From the cell containing the given text, extract its center point as [x, y] coordinate. 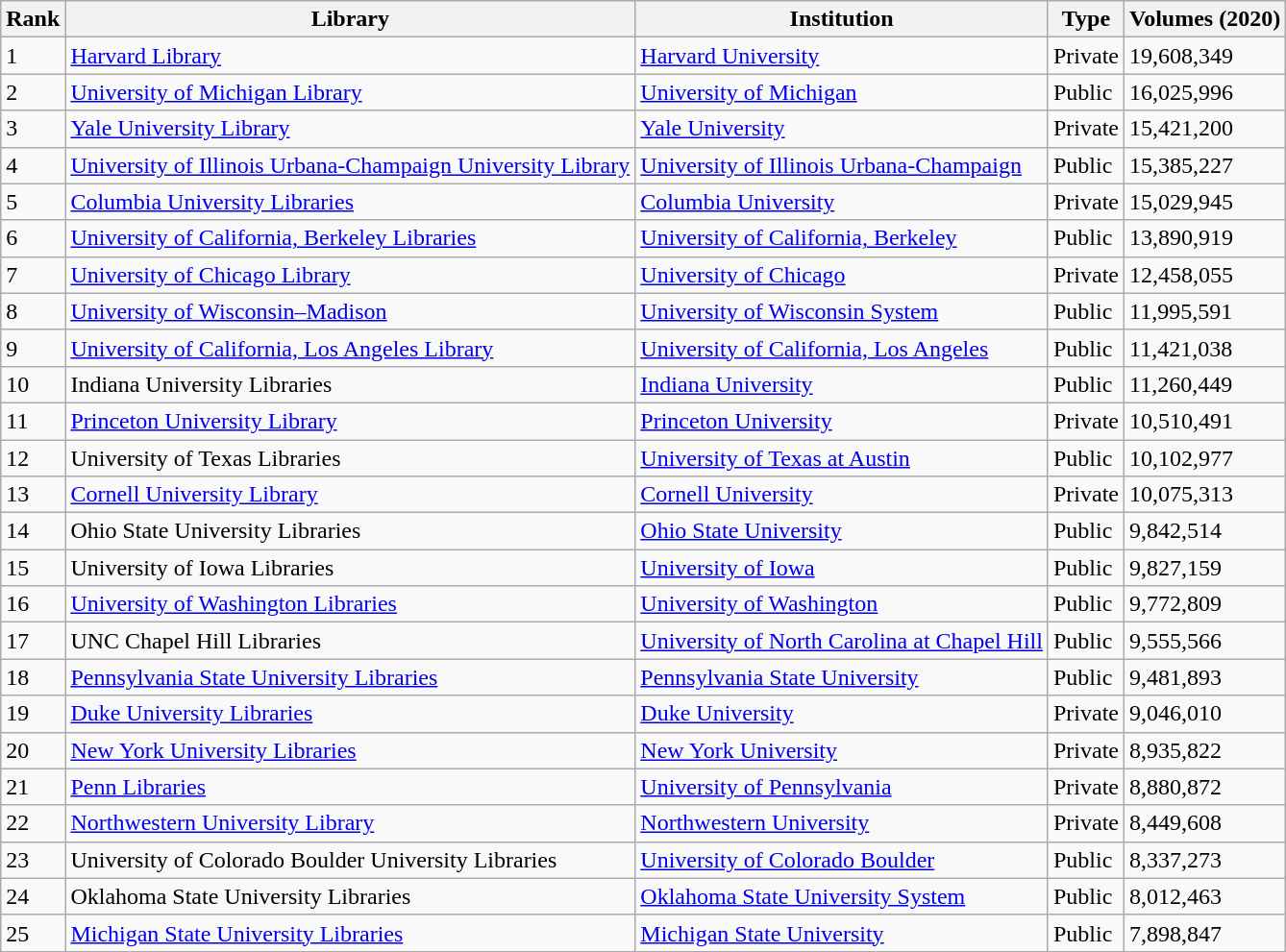
Volumes (2020) [1205, 19]
9,827,159 [1205, 568]
Northwestern University Library [350, 823]
8 [33, 311]
18 [33, 677]
16 [33, 604]
University of Illinois Urbana-Champaign [842, 165]
Harvard University [842, 56]
10,510,491 [1205, 421]
Yale University Library [350, 129]
15,421,200 [1205, 129]
UNC Chapel Hill Libraries [350, 641]
Library [350, 19]
15,029,945 [1205, 202]
University of California, Berkeley Libraries [350, 238]
9,842,514 [1205, 531]
4 [33, 165]
9,046,010 [1205, 714]
University of Iowa [842, 568]
Pennsylvania State University Libraries [350, 677]
University of California, Berkeley [842, 238]
6 [33, 238]
University of Texas Libraries [350, 458]
23 [33, 860]
2 [33, 92]
University of Wisconsin System [842, 311]
13,890,919 [1205, 238]
17 [33, 641]
University of California, Los Angeles [842, 348]
22 [33, 823]
Ohio State University [842, 531]
24 [33, 896]
Ohio State University Libraries [350, 531]
University of Wisconsin–Madison [350, 311]
Yale University [842, 129]
University of Illinois Urbana-Champaign University Library [350, 165]
9,481,893 [1205, 677]
University of Michigan [842, 92]
25 [33, 933]
Rank [33, 19]
9,772,809 [1205, 604]
Pennsylvania State University [842, 677]
Institution [842, 19]
University of Colorado Boulder University Libraries [350, 860]
7 [33, 275]
11,421,038 [1205, 348]
University of North Carolina at Chapel Hill [842, 641]
8,935,822 [1205, 750]
5 [33, 202]
University of Iowa Libraries [350, 568]
16,025,996 [1205, 92]
14 [33, 531]
20 [33, 750]
Michigan State University Libraries [350, 933]
New York University Libraries [350, 750]
Cornell University [842, 495]
8,012,463 [1205, 896]
Type [1086, 19]
University of Chicago [842, 275]
10 [33, 384]
Princeton University [842, 421]
Duke University [842, 714]
Indiana University [842, 384]
21 [33, 787]
Cornell University Library [350, 495]
15,385,227 [1205, 165]
15 [33, 568]
New York University [842, 750]
8,337,273 [1205, 860]
19 [33, 714]
Penn Libraries [350, 787]
University of California, Los Angeles Library [350, 348]
Oklahoma State University System [842, 896]
19,608,349 [1205, 56]
8,880,872 [1205, 787]
University of Pennsylvania [842, 787]
11 [33, 421]
Princeton University Library [350, 421]
University of Washington [842, 604]
13 [33, 495]
Columbia University [842, 202]
12,458,055 [1205, 275]
Indiana University Libraries [350, 384]
Duke University Libraries [350, 714]
University of Colorado Boulder [842, 860]
7,898,847 [1205, 933]
University of Washington Libraries [350, 604]
10,102,977 [1205, 458]
3 [33, 129]
University of Chicago Library [350, 275]
Harvard Library [350, 56]
9,555,566 [1205, 641]
Oklahoma State University Libraries [350, 896]
9 [33, 348]
11,260,449 [1205, 384]
11,995,591 [1205, 311]
Northwestern University [842, 823]
1 [33, 56]
University of Texas at Austin [842, 458]
12 [33, 458]
Columbia University Libraries [350, 202]
Michigan State University [842, 933]
University of Michigan Library [350, 92]
8,449,608 [1205, 823]
10,075,313 [1205, 495]
